Extract the [x, y] coordinate from the center of the cell holding the provided text.  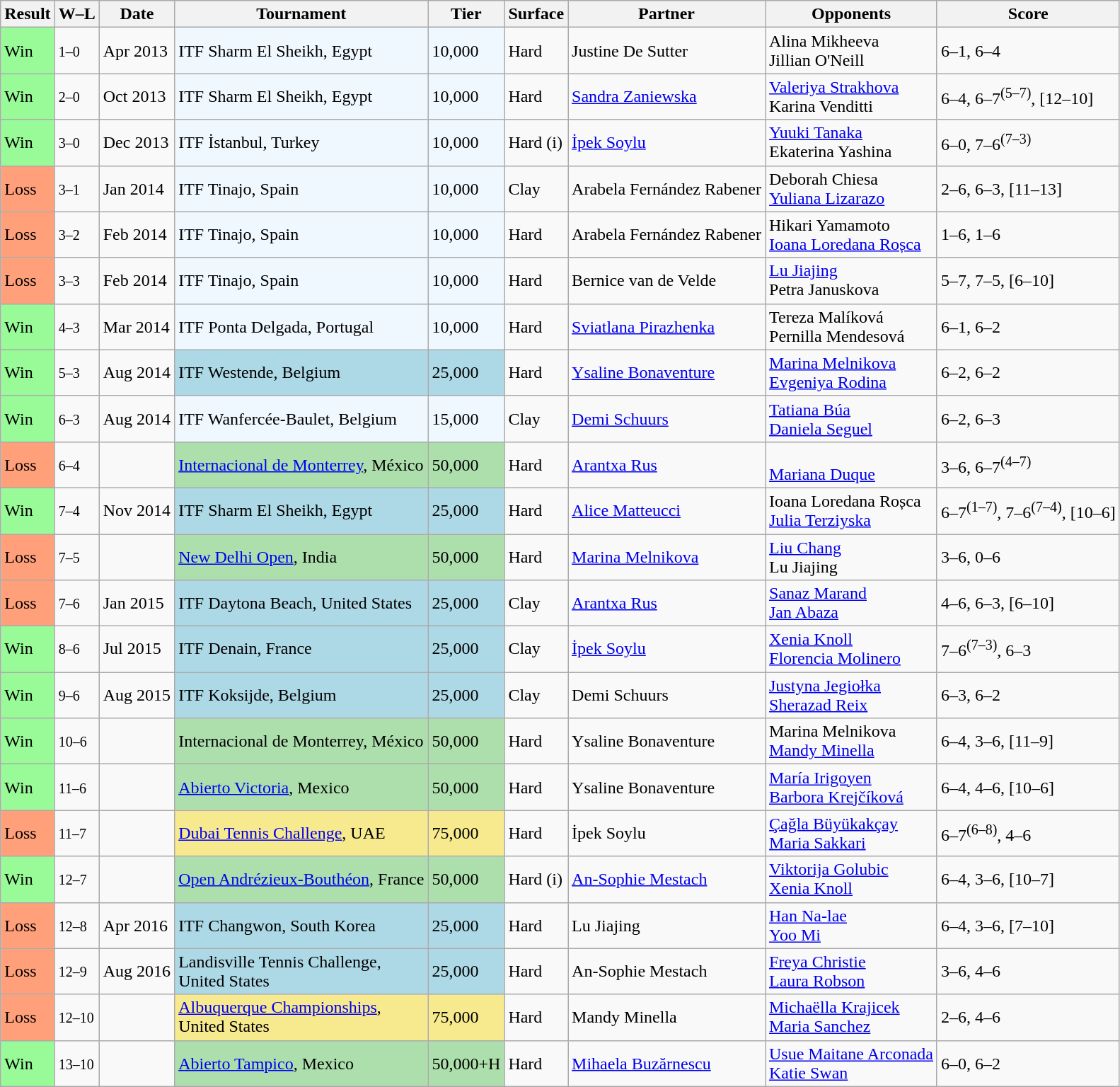
2–6, 6–3, [11–13] [1028, 188]
ITF İstanbul, Turkey [301, 143]
Landisville Tennis Challenge, United States [301, 971]
ITF Denain, France [301, 650]
5–3 [76, 372]
Date [137, 14]
3–6, 6–7(4–7) [1028, 464]
3–6, 4–6 [1028, 971]
Ioana Loredana Roșca Julia Terziyska [852, 511]
3–2 [76, 235]
Opponents [852, 14]
Justyna Jegiołka Sherazad Reix [852, 695]
3–1 [76, 188]
12–7 [76, 879]
Xenia Knoll Florencia Molinero [852, 650]
Partner [666, 14]
12–10 [76, 1018]
3–6, 0–6 [1028, 556]
ITF Daytona Beach, United States [301, 603]
3–3 [76, 280]
Mihaela Buzărnescu [666, 1063]
6–1, 6–4 [1028, 51]
Score [1028, 14]
11–6 [76, 787]
Tier [466, 14]
7–6 [76, 603]
6–4 [76, 464]
Jan 2015 [137, 603]
Apr 2013 [137, 51]
15,000 [466, 419]
6–4, 4–6, [10–6] [1028, 787]
Alina Mikheeva Jillian O'Neill [852, 51]
11–7 [76, 834]
1–6, 1–6 [1028, 235]
Justine De Sutter [666, 51]
Abierto Victoria, Mexico [301, 787]
1–0 [76, 51]
6–1, 6–2 [1028, 327]
Han Na-lae Yoo Mi [852, 926]
Lu Jiajing [666, 926]
Dec 2013 [137, 143]
3–0 [76, 143]
Result [28, 14]
Usue Maitane Arconada Katie Swan [852, 1063]
Çağla Büyükakçay Maria Sakkari [852, 834]
Sviatlana Pirazhenka [666, 327]
Viktorija Golubic Xenia Knoll [852, 879]
ITF Changwon, South Korea [301, 926]
6–2, 6–3 [1028, 419]
Abierto Tampico, Mexico [301, 1063]
6–4, 3–6, [7–10] [1028, 926]
Mariana Duque [852, 464]
Sandra Zaniewska [666, 96]
Jul 2015 [137, 650]
Mandy Minella [666, 1018]
5–7, 7–5, [6–10] [1028, 280]
6–7(1–7), 7–6(7–4), [10–6] [1028, 511]
Mar 2014 [137, 327]
W–L [76, 14]
Tatiana Búa Daniela Seguel [852, 419]
Aug 2016 [137, 971]
Nov 2014 [137, 511]
6–4, 3–6, [10–7] [1028, 879]
Liu Chang Lu Jiajing [852, 556]
Apr 2016 [137, 926]
Tournament [301, 14]
6–0, 6–2 [1028, 1063]
6–3, 6–2 [1028, 695]
María Irigoyen Barbora Krejčíková [852, 787]
Valeriya Strakhova Karina Venditti [852, 96]
Hikari Yamamoto Ioana Loredana Roșca [852, 235]
8–6 [76, 650]
Dubai Tennis Challenge, UAE [301, 834]
ITF Wanfercée-Baulet, Belgium [301, 419]
6–0, 7–6(7–3) [1028, 143]
Alice Matteucci [666, 511]
New Delhi Open, India [301, 556]
Open Andrézieux-Bouthéon, France [301, 879]
Marina Melnikova [666, 556]
Albuquerque Championships, United States [301, 1018]
ITF Westende, Belgium [301, 372]
Lu Jiajing Petra Januskova [852, 280]
6–3 [76, 419]
Marina Melnikova Evgeniya Rodina [852, 372]
Jan 2014 [137, 188]
Michaëlla Krajicek Maria Sanchez [852, 1018]
Bernice van de Velde [666, 280]
10–6 [76, 742]
6–4, 3–6, [11–9] [1028, 742]
Freya Christie Laura Robson [852, 971]
2–6, 4–6 [1028, 1018]
9–6 [76, 695]
Tereza Malíková Pernilla Mendesová [852, 327]
Aug 2015 [137, 695]
4–6, 6–3, [6–10] [1028, 603]
7–4 [76, 511]
Marina Melnikova Mandy Minella [852, 742]
6–4, 6–7(5–7), [12–10] [1028, 96]
Surface [536, 14]
7–6(7–3), 6–3 [1028, 650]
13–10 [76, 1063]
12–9 [76, 971]
Oct 2013 [137, 96]
6–7(6–8), 4–6 [1028, 834]
2–0 [76, 96]
Sanaz Marand Jan Abaza [852, 603]
ITF Ponta Delgada, Portugal [301, 327]
12–8 [76, 926]
4–3 [76, 327]
Deborah Chiesa Yuliana Lizarazo [852, 188]
6–2, 6–2 [1028, 372]
7–5 [76, 556]
ITF Koksijde, Belgium [301, 695]
Yuuki Tanaka Ekaterina Yashina [852, 143]
50,000+H [466, 1063]
